Pinpoint the cell where the given text exists, returning its (X, Y) midpoint coordinate. 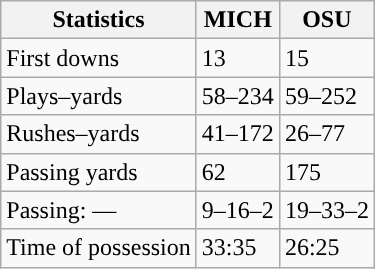
OSU (326, 20)
26–77 (326, 134)
41–172 (238, 134)
9–16–2 (238, 210)
15 (326, 58)
26:25 (326, 248)
First downs (99, 58)
Time of possession (99, 248)
Plays–yards (99, 96)
MICH (238, 20)
33:35 (238, 248)
175 (326, 172)
Passing: –– (99, 210)
Rushes–yards (99, 134)
Statistics (99, 20)
19–33–2 (326, 210)
62 (238, 172)
Passing yards (99, 172)
58–234 (238, 96)
13 (238, 58)
59–252 (326, 96)
